Capture the cell that displays the provided text and extract its [x, y] central coordinate. 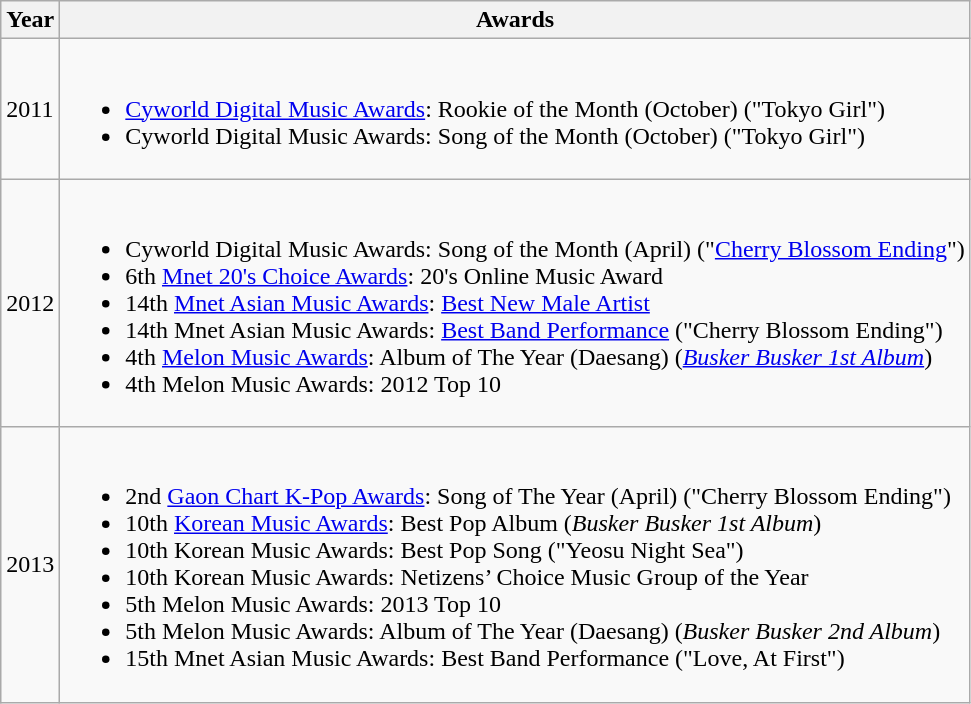
Cyworld Digital Music Awards: Rookie of the Month (October) ("Tokyo Girl") Cyworld Digital Music Awards: Song of the Month (October) ("Tokyo Girl") [515, 109]
2012 [30, 303]
Year [30, 20]
Awards [515, 20]
2011 [30, 109]
2013 [30, 564]
